Determine the [x, y] coordinate at the center of the cell enclosing the given text.  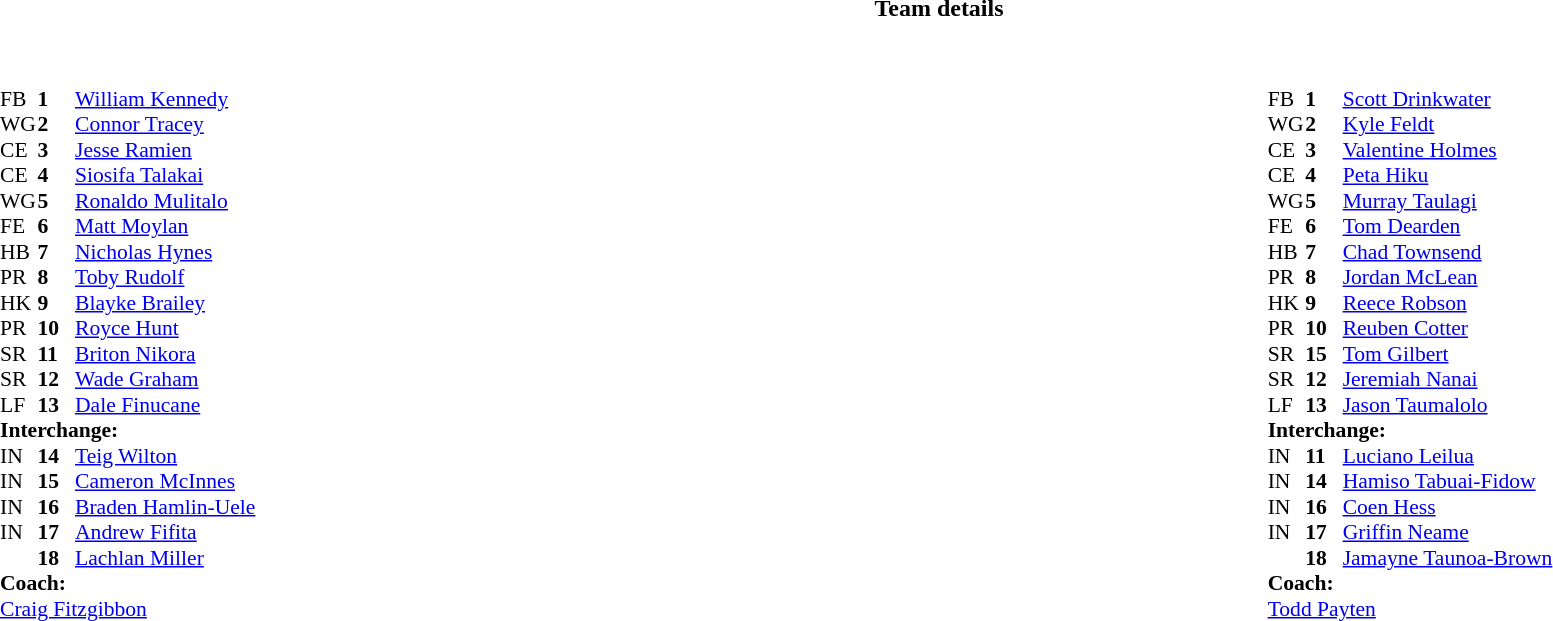
Siosifa Talakai [165, 175]
William Kennedy [165, 99]
Valentine Holmes [1448, 150]
Murray Taulagi [1448, 201]
Jeremiah Nanai [1448, 379]
Briton Nikora [165, 354]
Teig Wilton [165, 456]
Connor Tracey [165, 125]
Lachlan Miller [165, 558]
Matt Moylan [165, 227]
Jordan McLean [1448, 277]
Coen Hess [1448, 507]
Ronaldo Mulitalo [165, 201]
Andrew Fifita [165, 533]
Tom Dearden [1448, 227]
Wade Graham [165, 379]
Royce Hunt [165, 329]
Reece Robson [1448, 303]
Toby Rudolf [165, 277]
Dale Finucane [165, 405]
Braden Hamlin-Uele [165, 507]
Jason Taumalolo [1448, 405]
Griffin Neame [1448, 533]
Blayke Brailey [165, 303]
Reuben Cotter [1448, 329]
Chad Townsend [1448, 252]
Peta Hiku [1448, 175]
Cameron McInnes [165, 481]
Scott Drinkwater [1448, 99]
Hamiso Tabuai-Fidow [1448, 481]
Luciano Leilua [1448, 456]
Jamayne Taunoa-Brown [1448, 558]
Tom Gilbert [1448, 354]
Kyle Feldt [1448, 125]
Jesse Ramien [165, 150]
Nicholas Hynes [165, 252]
